Find where the given text appears and provide that cell's center as [X, Y] coordinate. 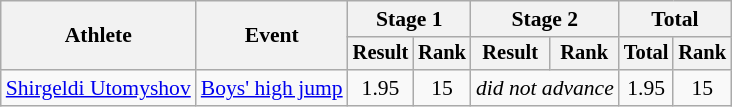
did not advance [545, 88]
Stage 1 [410, 19]
Event [272, 36]
Athlete [98, 36]
Boys' high jump [272, 88]
Shirgeldi Utomyshov [98, 88]
Stage 2 [545, 19]
